Search for the cell housing the specified text and yield its [x, y] center coordinate. 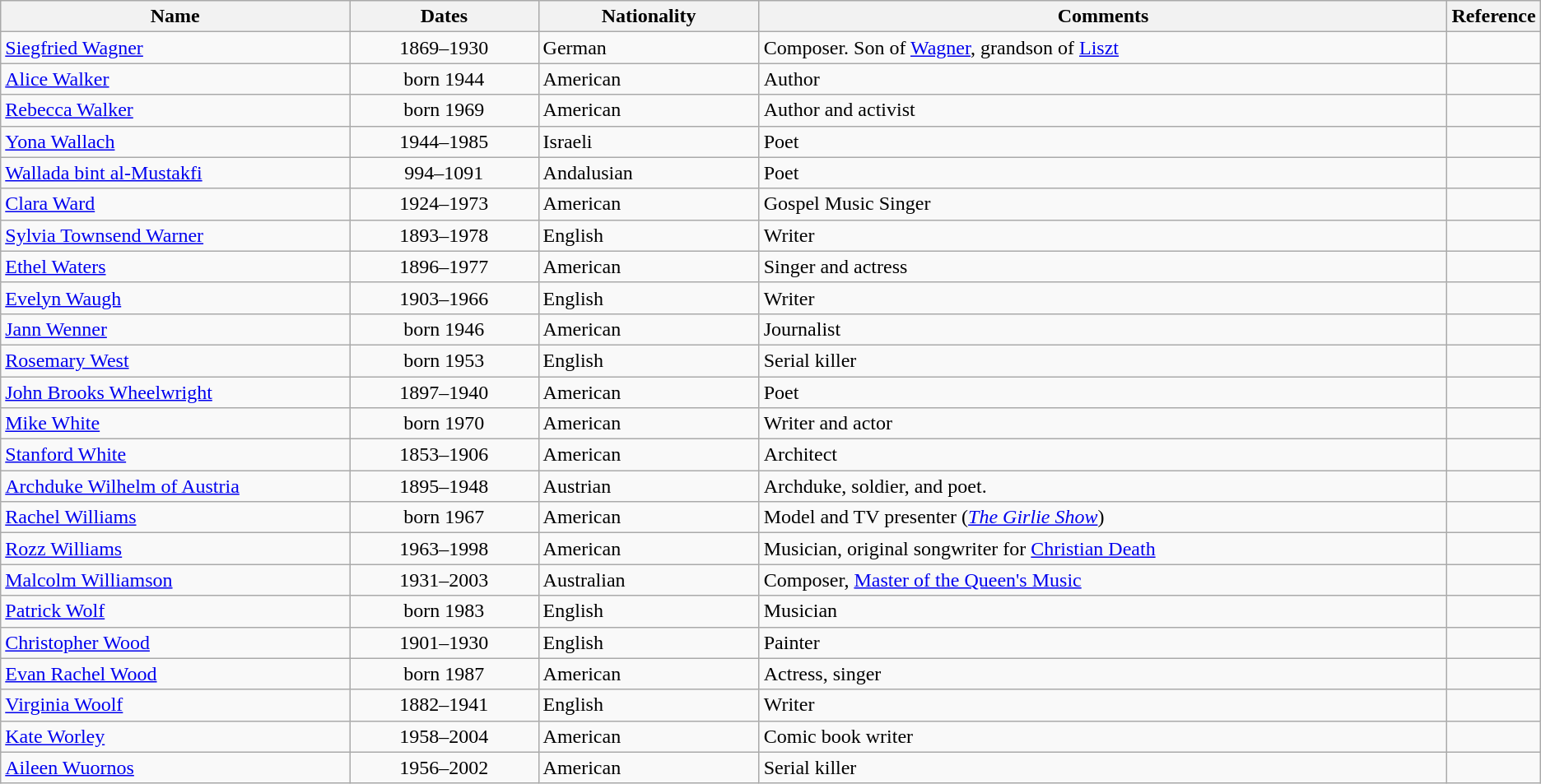
Architect [1103, 455]
Singer and actress [1103, 267]
born 1953 [445, 360]
Australian [649, 580]
Sylvia Townsend Warner [175, 235]
born 1946 [445, 329]
1963–1998 [445, 549]
Wallada bint al-Mustakfi [175, 173]
Musician, original songwriter for Christian Death [1103, 549]
Author [1103, 79]
Malcolm Williamson [175, 580]
1956–2002 [445, 768]
1869–1930 [445, 48]
born 1969 [445, 110]
Journalist [1103, 329]
Stanford White [175, 455]
1958–2004 [445, 736]
Israeli [649, 141]
born 1970 [445, 424]
German [649, 48]
Jann Wenner [175, 329]
Archduke, soldier, and poet. [1103, 486]
1901–1930 [445, 643]
1931–2003 [445, 580]
1896–1977 [445, 267]
994–1091 [445, 173]
born 1987 [445, 674]
Writer and actor [1103, 424]
Virginia Woolf [175, 705]
Clara Ward [175, 204]
Kate Worley [175, 736]
Composer, Master of the Queen's Music [1103, 580]
Musician [1103, 611]
Mike White [175, 424]
1893–1978 [445, 235]
Alice Walker [175, 79]
Austrian [649, 486]
Rosemary West [175, 360]
Christopher Wood [175, 643]
Siegfried Wagner [175, 48]
Rachel Williams [175, 517]
Comic book writer [1103, 736]
1903–1966 [445, 298]
Dates [445, 16]
born 1967 [445, 517]
Gospel Music Singer [1103, 204]
Rozz Williams [175, 549]
Composer. Son of Wagner, grandson of Liszt [1103, 48]
Evelyn Waugh [175, 298]
Yona Wallach [175, 141]
Aileen Wuornos [175, 768]
1924–1973 [445, 204]
Patrick Wolf [175, 611]
born 1983 [445, 611]
Actress, singer [1103, 674]
Name [175, 16]
Comments [1103, 16]
1895–1948 [445, 486]
Model and TV presenter (The Girlie Show) [1103, 517]
Author and activist [1103, 110]
Evan Rachel Wood [175, 674]
1882–1941 [445, 705]
born 1944 [445, 79]
Ethel Waters [175, 267]
1944–1985 [445, 141]
John Brooks Wheelwright [175, 392]
Rebecca Walker [175, 110]
Painter [1103, 643]
1897–1940 [445, 392]
Nationality [649, 16]
Andalusian [649, 173]
Archduke Wilhelm of Austria [175, 486]
Reference [1493, 16]
1853–1906 [445, 455]
